Search for the cell housing the specified text and yield its [x, y] center coordinate. 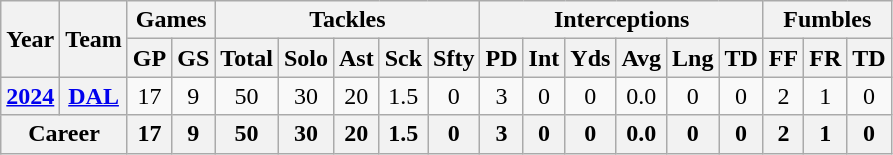
2024 [30, 96]
Games [170, 20]
DAL [94, 96]
Year [30, 39]
Tackles [348, 20]
GS [194, 58]
FF [783, 58]
Career [64, 134]
Team [94, 39]
Interceptions [622, 20]
Fumbles [827, 20]
Sck [403, 58]
Int [544, 58]
Total [247, 58]
Yds [590, 58]
Ast [356, 58]
Sfty [454, 58]
GP [149, 58]
FR [826, 58]
Solo [306, 58]
Avg [642, 58]
Lng [692, 58]
PD [502, 58]
